Locate the cell with the specified text and output its [X, Y] center coordinate. 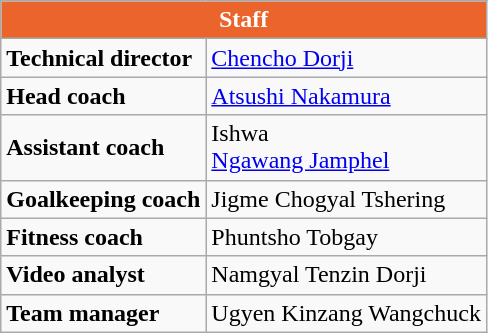
Video analyst [104, 275]
Namgyal Tenzin Dorji [346, 275]
Chencho Dorji [346, 58]
Jigme Chogyal Tshering [346, 199]
Technical director [104, 58]
Head coach [104, 96]
Goalkeeping coach [104, 199]
Assistant coach [104, 148]
Staff [244, 20]
Ishwa Ngawang Jamphel [346, 148]
Fitness coach [104, 237]
Team manager [104, 313]
Ugyen Kinzang Wangchuck [346, 313]
Phuntsho Tobgay [346, 237]
Atsushi Nakamura [346, 96]
